Determine the [X, Y] coordinate at the center of the cell enclosing the given text.  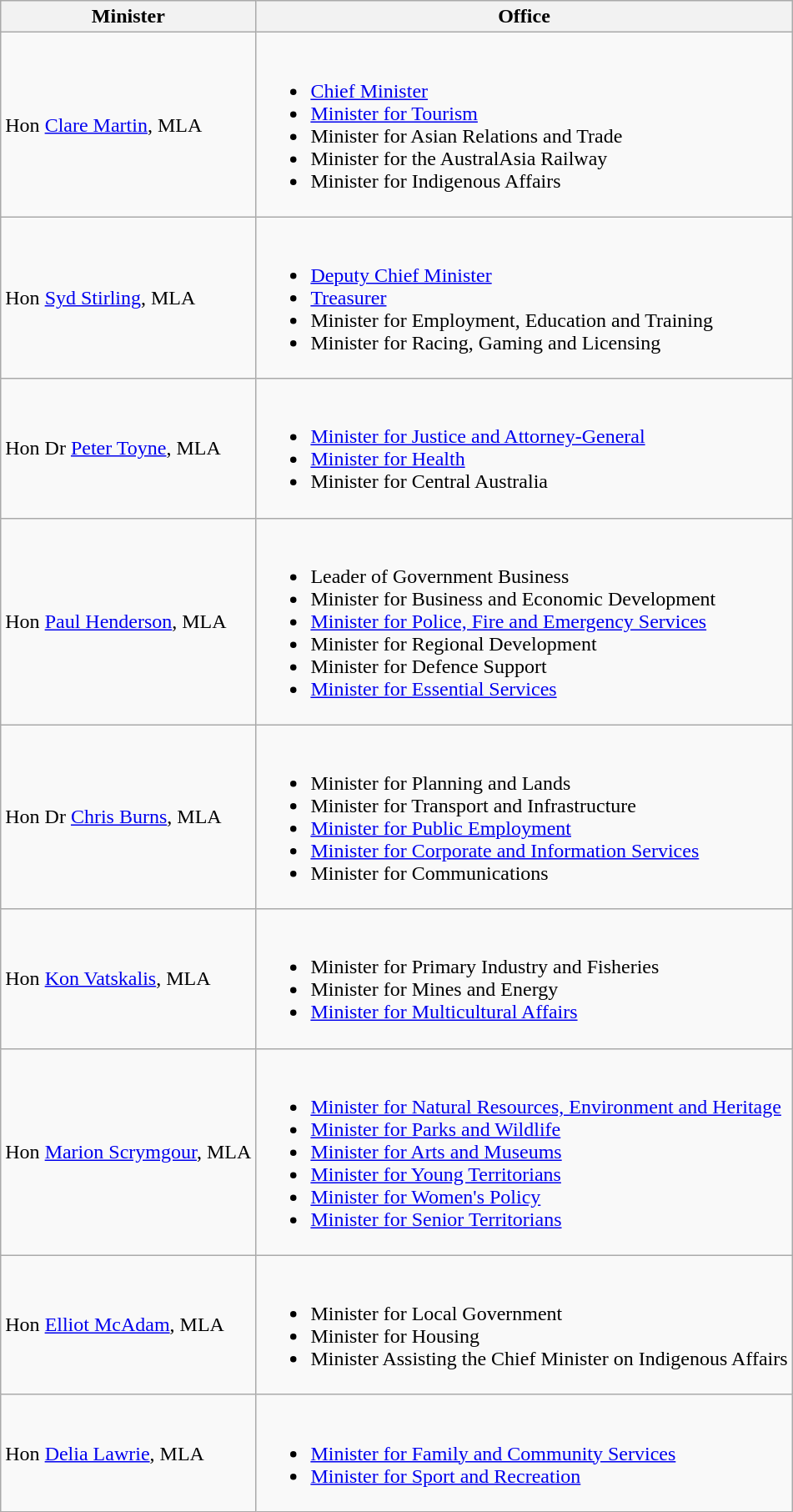
Office [524, 17]
Minister for Primary Industry and FisheriesMinister for Mines and EnergyMinister for Multicultural Affairs [524, 979]
Hon Dr Chris Burns, MLA [128, 817]
Hon Elliot McAdam, MLA [128, 1324]
Minister for Local GovernmentMinister for HousingMinister Assisting the Chief Minister on Indigenous Affairs [524, 1324]
Minister for Family and Community ServicesMinister for Sport and Recreation [524, 1453]
Hon Paul Henderson, MLA [128, 621]
Hon Delia Lawrie, MLA [128, 1453]
Minister for Justice and Attorney-GeneralMinister for HealthMinister for Central Australia [524, 449]
Minister [128, 17]
Hon Dr Peter Toyne, MLA [128, 449]
Hon Syd Stirling, MLA [128, 298]
Hon Kon Vatskalis, MLA [128, 979]
Hon Clare Martin, MLA [128, 125]
Deputy Chief MinisterTreasurerMinister for Employment, Education and TrainingMinister for Racing, Gaming and Licensing [524, 298]
Chief MinisterMinister for TourismMinister for Asian Relations and TradeMinister for the AustralAsia RailwayMinister for Indigenous Affairs [524, 125]
Hon Marion Scrymgour, MLA [128, 1152]
